Output the [X, Y] coordinate of the center of the cell containing the given text.  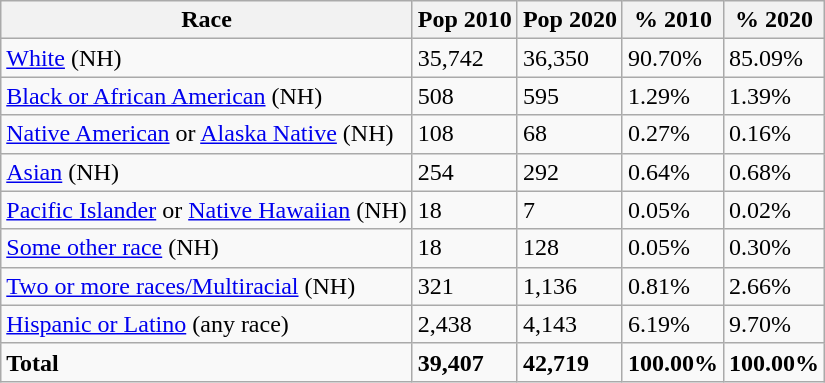
595 [570, 96]
128 [570, 248]
Asian (NH) [207, 172]
0.64% [672, 172]
108 [464, 134]
254 [464, 172]
42,719 [570, 362]
7 [570, 210]
35,742 [464, 58]
Two or more races/Multiracial (NH) [207, 286]
White (NH) [207, 58]
321 [464, 286]
85.09% [774, 58]
0.68% [774, 172]
2.66% [774, 286]
% 2010 [672, 20]
Pop 2020 [570, 20]
36,350 [570, 58]
1.29% [672, 96]
90.70% [672, 58]
Race [207, 20]
508 [464, 96]
Hispanic or Latino (any race) [207, 324]
9.70% [774, 324]
0.27% [672, 134]
0.02% [774, 210]
Black or African American (NH) [207, 96]
68 [570, 134]
292 [570, 172]
0.81% [672, 286]
39,407 [464, 362]
Pop 2010 [464, 20]
0.16% [774, 134]
Some other race (NH) [207, 248]
2,438 [464, 324]
4,143 [570, 324]
Total [207, 362]
% 2020 [774, 20]
6.19% [672, 324]
Native American or Alaska Native (NH) [207, 134]
Pacific Islander or Native Hawaiian (NH) [207, 210]
0.30% [774, 248]
1.39% [774, 96]
1,136 [570, 286]
